Detect which cell encompasses the target text, then output its [X, Y] center coordinate. 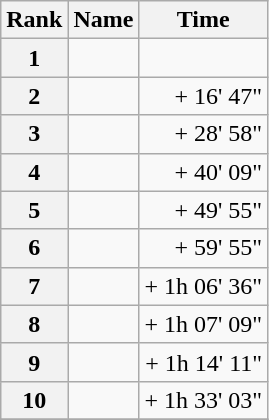
Rank [34, 20]
Name [104, 20]
4 [34, 172]
+ 1h 06' 36" [204, 286]
5 [34, 210]
3 [34, 134]
+ 59' 55" [204, 248]
+ 49' 55" [204, 210]
+ 40' 09" [204, 172]
8 [34, 324]
+ 1h 14' 11" [204, 362]
1 [34, 58]
+ 1h 07' 09" [204, 324]
+ 1h 33' 03" [204, 400]
10 [34, 400]
9 [34, 362]
6 [34, 248]
2 [34, 96]
+ 16' 47" [204, 96]
7 [34, 286]
+ 28' 58" [204, 134]
Time [204, 20]
